Scan for the cell matching the given text and deliver its [x, y] coordinate at center. 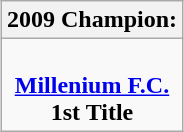
2009 Champion: [92, 20]
Millenium F.C.1st Title [92, 85]
